For the text-containing cell, return its midpoint in [X, Y] coordinate format. 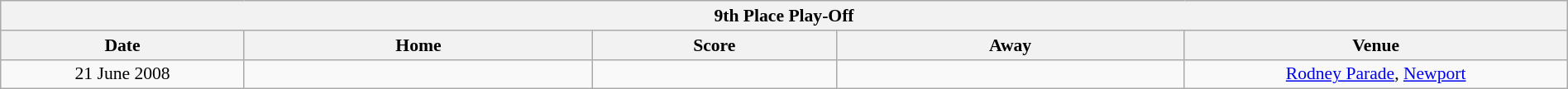
Rodney Parade, Newport [1376, 74]
Score [715, 45]
Date [122, 45]
Home [418, 45]
Away [1011, 45]
9th Place Play-Off [784, 16]
21 June 2008 [122, 74]
Venue [1376, 45]
